Capture the cell that displays the provided text and extract its (X, Y) central coordinate. 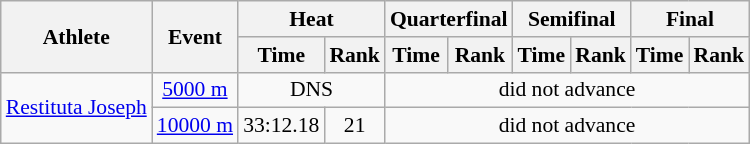
Final (690, 19)
Semifinal (572, 19)
Quarterfinal (449, 19)
10000 m (195, 126)
Restituta Joseph (76, 108)
33:12.18 (281, 126)
21 (354, 126)
Heat (312, 19)
DNS (312, 90)
Athlete (76, 36)
Event (195, 36)
5000 m (195, 90)
